Capture the cell that displays the provided text and extract its [X, Y] central coordinate. 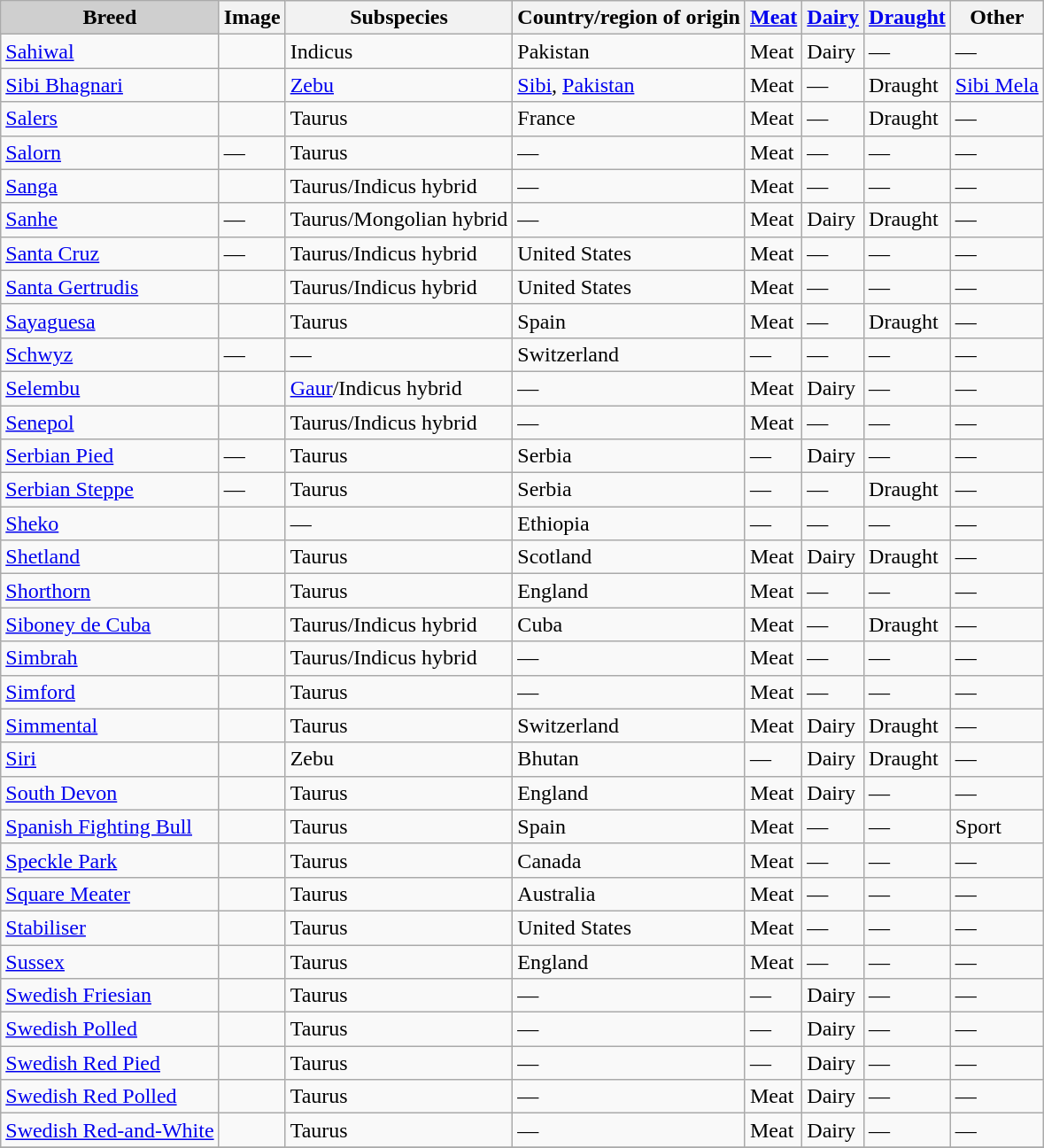
Simford [110, 692]
Sanhe [110, 220]
Subspecies [398, 18]
Senepol [110, 423]
Swedish Red Polled [110, 1097]
Sanga [110, 186]
Cuba [629, 624]
Schwyz [110, 354]
Sahiwal [110, 51]
Sibi Mela [997, 85]
Simmental [110, 725]
Sheko [110, 524]
Swedish Polled [110, 1029]
Swedish Friesian [110, 996]
Simbrah [110, 658]
Sussex [110, 961]
Stabiliser [110, 927]
South Devon [110, 793]
Country/region of origin [629, 18]
Sibi Bhagnari [110, 85]
Serbian Pied [110, 456]
Siboney de Cuba [110, 624]
Ethiopia [629, 524]
Selembu [110, 388]
Breed [110, 18]
Santa Cruz [110, 253]
Square Meater [110, 894]
Gaur/Indicus hybrid [398, 388]
France [629, 119]
Speckle Park [110, 860]
Shorthorn [110, 591]
Image [251, 18]
Salers [110, 119]
Santa Gertrudis [110, 287]
Sayaguesa [110, 321]
Pakistan [629, 51]
Indicus [398, 51]
Taurus/Mongolian hybrid [398, 220]
Shetland [110, 557]
Serbian Steppe [110, 490]
Australia [629, 894]
Bhutan [629, 759]
Sport [997, 826]
Scotland [629, 557]
Siri [110, 759]
Spanish Fighting Bull [110, 826]
Salorn [110, 152]
Swedish Red Pied [110, 1063]
Other [997, 18]
Swedish Red-and-White [110, 1130]
Canada [629, 860]
Sibi, Pakistan [629, 85]
